Pinpoint the cell where the given text exists, returning its [X, Y] midpoint coordinate. 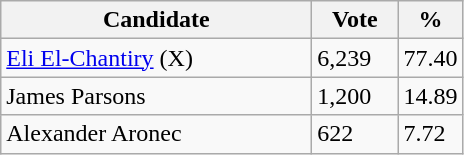
Alexander Aronec [156, 134]
Vote [355, 20]
1,200 [355, 96]
6,239 [355, 58]
Candidate [156, 20]
14.89 [430, 96]
James Parsons [156, 96]
77.40 [430, 58]
7.72 [430, 134]
622 [355, 134]
% [430, 20]
Eli El-Chantiry (X) [156, 58]
